Find where the given text appears and provide that cell's center as (X, Y) coordinate. 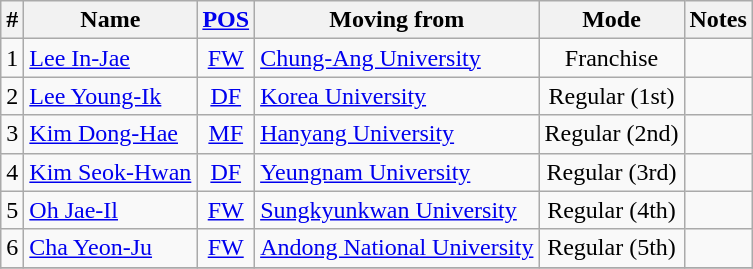
Moving from (397, 20)
Sungkyunkwan University (397, 210)
Korea University (397, 96)
Name (110, 20)
Chung-Ang University (397, 58)
Lee Young-Ik (110, 96)
1 (12, 58)
4 (12, 172)
Oh Jae-Il (110, 210)
Regular (3rd) (612, 172)
3 (12, 134)
Regular (2nd) (612, 134)
POS (226, 20)
Kim Seok-Hwan (110, 172)
Franchise (612, 58)
# (12, 20)
Andong National University (397, 248)
Yeungnam University (397, 172)
6 (12, 248)
Mode (612, 20)
Hanyang University (397, 134)
MF (226, 134)
Regular (5th) (612, 248)
Cha Yeon-Ju (110, 248)
Regular (4th) (612, 210)
Kim Dong-Hae (110, 134)
Notes (718, 20)
Lee In-Jae (110, 58)
5 (12, 210)
2 (12, 96)
Regular (1st) (612, 96)
